Extract the [x, y] coordinate from the center of the cell holding the provided text.  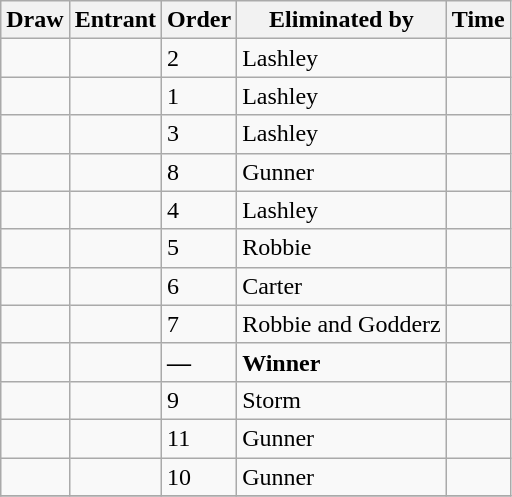
Order [200, 20]
Time [478, 20]
5 [200, 248]
Winner [342, 362]
2 [200, 58]
3 [200, 134]
Storm [342, 400]
Eliminated by [342, 20]
— [200, 362]
7 [200, 324]
6 [200, 286]
Draw [35, 20]
Entrant [115, 20]
8 [200, 172]
9 [200, 400]
10 [200, 477]
1 [200, 96]
4 [200, 210]
11 [200, 438]
Carter [342, 286]
Robbie [342, 248]
Robbie and Godderz [342, 324]
